Find where the given text appears and provide that cell's center as (X, Y) coordinate. 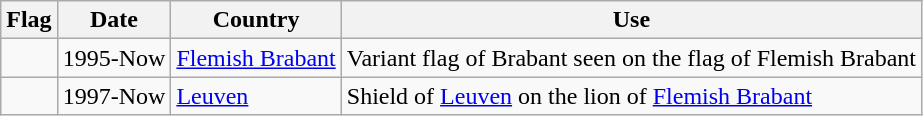
Flag (29, 20)
Flemish Brabant (256, 58)
1997-Now (114, 96)
Country (256, 20)
Shield of Leuven on the lion of Flemish Brabant (631, 96)
Date (114, 20)
Variant flag of Brabant seen on the flag of Flemish Brabant (631, 58)
1995-Now (114, 58)
Leuven (256, 96)
Use (631, 20)
